From the cell containing the given text, extract its center point as (x, y) coordinate. 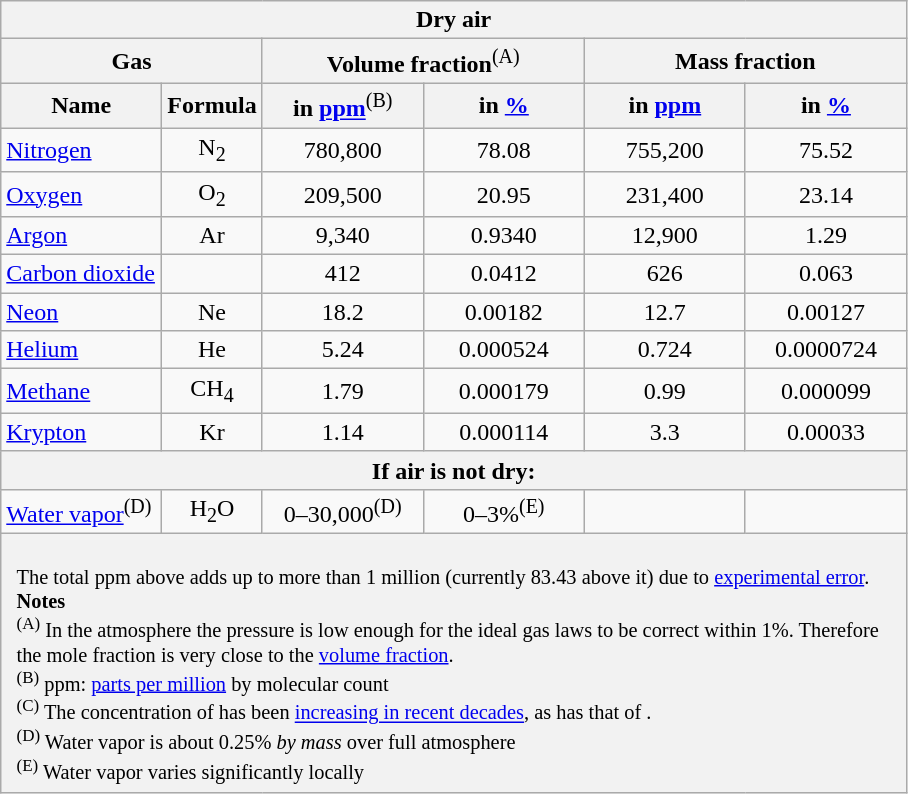
Methane (82, 391)
If air is not dry: (454, 470)
75.52 (826, 150)
Neon (82, 312)
0.0412 (504, 274)
12,900 (664, 236)
Name (82, 106)
Formula (212, 106)
20.95 (504, 194)
1.14 (342, 432)
Krypton (82, 432)
1.29 (826, 236)
0.063 (826, 274)
0–3%(E) (504, 512)
755,200 (664, 150)
0.00033 (826, 432)
in ppm(B) (342, 106)
0.00182 (504, 312)
0–30,000(D) (342, 512)
78.08 (504, 150)
Ne (212, 312)
Kr (212, 432)
Nitrogen (82, 150)
Water vapor(D) (82, 512)
209,500 (342, 194)
Gas (132, 62)
Helium (82, 350)
Oxygen (82, 194)
N2 (212, 150)
H2O (212, 512)
0.000114 (504, 432)
O2 (212, 194)
0.000524 (504, 350)
412 (342, 274)
in ppm (664, 106)
5.24 (342, 350)
Argon (82, 236)
0.724 (664, 350)
0.00127 (826, 312)
12.7 (664, 312)
0.000179 (504, 391)
Volume fraction(A) (423, 62)
231,400 (664, 194)
0.99 (664, 391)
Ar (212, 236)
1.79 (342, 391)
23.14 (826, 194)
0.0000724 (826, 350)
0.000099 (826, 391)
0.9340 (504, 236)
CH4 (212, 391)
18.2 (342, 312)
626 (664, 274)
Dry air (454, 20)
Carbon dioxide (82, 274)
Mass fraction (745, 62)
9,340 (342, 236)
780,800 (342, 150)
3.3 (664, 432)
He (212, 350)
